Determine the [X, Y] coordinate at the center of the cell enclosing the given text.  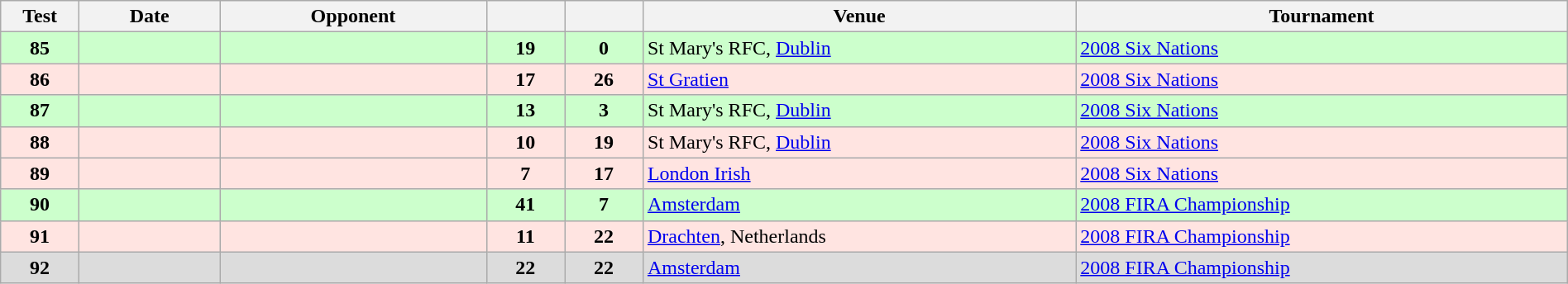
St Gratien [858, 79]
Test [40, 17]
13 [526, 111]
Drachten, Netherlands [858, 236]
3 [604, 111]
0 [604, 48]
10 [526, 142]
26 [604, 79]
91 [40, 236]
85 [40, 48]
41 [526, 205]
Venue [858, 17]
90 [40, 205]
92 [40, 267]
London Irish [858, 173]
89 [40, 173]
Opponent [353, 17]
87 [40, 111]
88 [40, 142]
11 [526, 236]
Tournament [1322, 17]
86 [40, 79]
Date [149, 17]
